Provide the (x, y) coordinate of the cell's center where the given text is located.  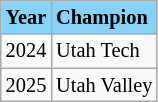
Year (26, 17)
2025 (26, 85)
Champion (104, 17)
Utah Tech (104, 51)
2024 (26, 51)
Utah Valley (104, 85)
